Pinpoint the cell where the given text exists, returning its (X, Y) midpoint coordinate. 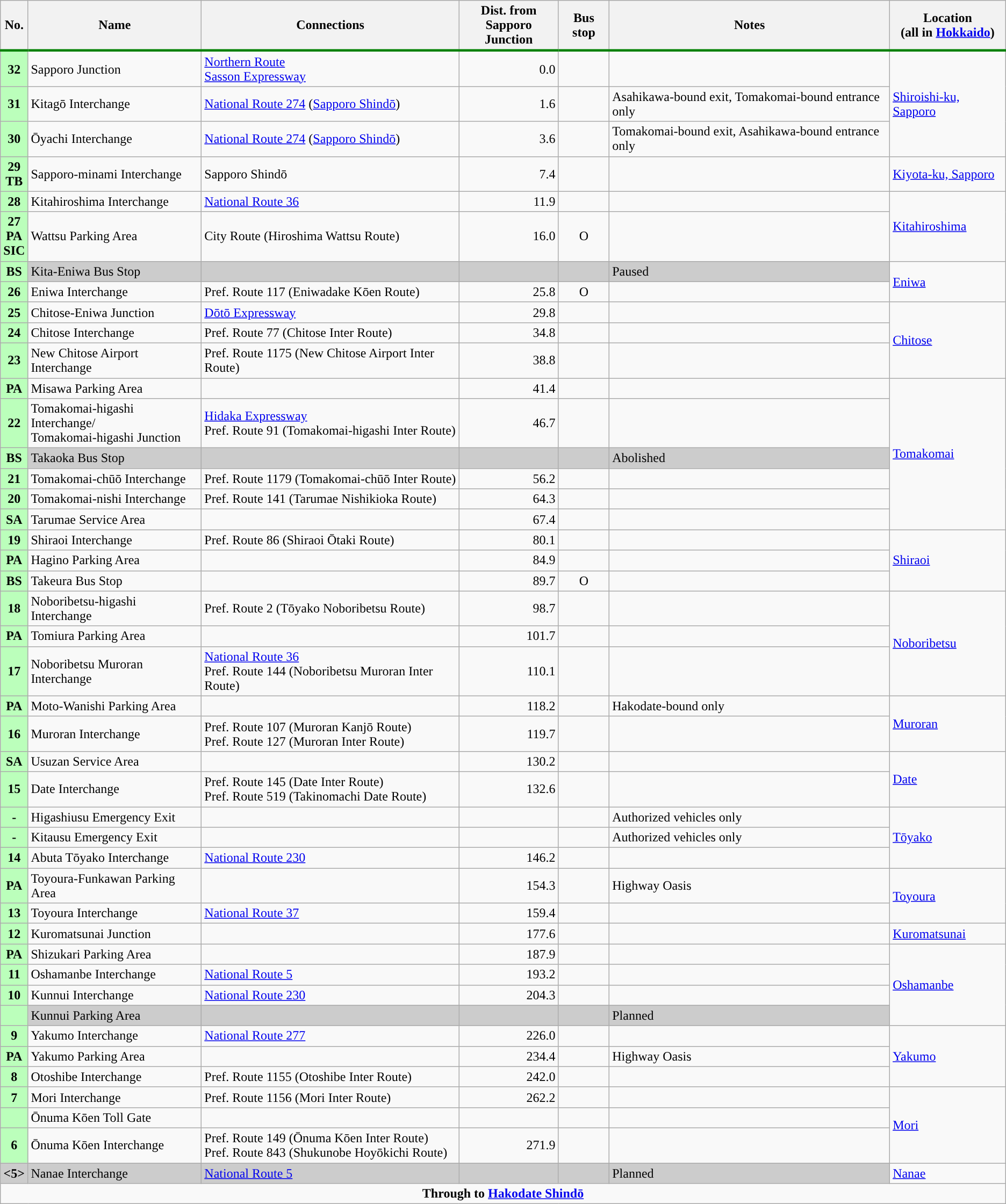
23 (14, 360)
132.6 (508, 789)
Sapporo-minami Interchange (115, 174)
Yakumo (948, 1056)
Chitose (948, 340)
Shiraoi Interchange (115, 540)
46.7 (508, 423)
16 (14, 734)
Shiraoi (948, 560)
Kuromatsunai Junction (115, 934)
National Route 37 (330, 913)
101.7 (508, 636)
8 (14, 1077)
Sapporo Junction (115, 69)
271.9 (508, 1145)
Nanae (948, 1173)
Ōnuma Kōen Interchange (115, 1145)
154.3 (508, 885)
7.4 (508, 174)
Abuta Tōyako Interchange (115, 858)
262.2 (508, 1097)
Through to Hakodate Shindō (503, 1194)
177.6 (508, 934)
Tomakomai-chūō Interchange (115, 479)
Toyoura Interchange (115, 913)
12 (14, 934)
Noboribetsu (948, 644)
Bus stop (584, 26)
Kitahiroshima Interchange (115, 201)
110.1 (508, 671)
Dōtō Expressway (330, 312)
24 (14, 333)
Usuzan Service Area (115, 761)
19 (14, 540)
89.7 (508, 581)
Kitausu Emergency Exit (115, 838)
Pref. Route 1179 (Tomakomai-chūō Inter Route) (330, 479)
Kitahiroshima (948, 226)
Yakumo Interchange (115, 1036)
Pref. Route 77 (Chitose Inter Route) (330, 333)
Pref. Route 145 (Date Inter Route)Pref. Route 519 (Takinomachi Date Route) (330, 789)
Northern Route Sasson Expressway (330, 69)
31 (14, 104)
20 (14, 499)
34.8 (508, 333)
187.9 (508, 954)
Abolished (750, 458)
Muroran (948, 723)
10 (14, 995)
234.4 (508, 1056)
Yakumo Parking Area (115, 1056)
Pref. Route 1175 (New Chitose Airport Inter Route) (330, 360)
1.6 (508, 104)
130.2 (508, 761)
Toyoura-Funkawan Parking Area (115, 885)
0.0 (508, 69)
30 (14, 139)
Pref. Route 117 (Eniwadake Kōen Route) (330, 292)
13 (14, 913)
Otoshibe Interchange (115, 1077)
146.2 (508, 858)
Notes (750, 26)
Ōnuma Kōen Toll Gate (115, 1118)
Ōyachi Interchange (115, 139)
Pref. Route 107 (Muroran Kanjō Route)Pref. Route 127 (Muroran Inter Route) (330, 734)
204.3 (508, 995)
Name (115, 26)
National Route 277 (330, 1036)
26 (14, 292)
Connections (330, 26)
29.8 (508, 312)
Moto-Wanishi Parking Area (115, 706)
Date Interchange (115, 789)
32 (14, 69)
3.6 (508, 139)
Kuromatsunai (948, 934)
25.8 (508, 292)
Muroran Interchange (115, 734)
56.2 (508, 479)
Tomakomai-nishi Interchange (115, 499)
Hidaka ExpresswayPref. Route 91 (Tomakomai-higashi Inter Route) (330, 423)
17 (14, 671)
Kitagō Interchange (115, 104)
67.4 (508, 520)
Kiyota-ku, Sapporo (948, 174)
Misawa Parking Area (115, 388)
Tōyako (948, 838)
Kita-Eniwa Bus Stop (115, 271)
No. (14, 26)
Pref. Route 2 (Tōyako Noboribetsu Route) (330, 608)
Hakodate-bound only (750, 706)
Higashiusu Emergency Exit (115, 817)
7 (14, 1097)
Hagino Parking Area (115, 560)
27PASIC (14, 236)
18 (14, 608)
New Chitose Airport Interchange (115, 360)
Noboribetsu Muroran Interchange (115, 671)
Tomakomai-higashi Interchange/Tomakomai-higashi Junction (115, 423)
Toyoura (948, 896)
Kunnui Interchange (115, 995)
14 (14, 858)
16.0 (508, 236)
Oshamanbe Interchange (115, 975)
Pref. Route 1156 (Mori Inter Route) (330, 1097)
Kunnui Parking Area (115, 1015)
38.8 (508, 360)
Pref. Route 86 (Shiraoi Ōtaki Route) (330, 540)
25 (14, 312)
242.0 (508, 1077)
98.7 (508, 608)
Tomakomai-bound exit, Asahikawa-bound entrance only (750, 139)
Pref. Route 149 (Ōnuma Kōen Inter Route)Pref. Route 843 (Shukunobe Hoyōkichi Route) (330, 1145)
Dist. fromSapporo Junction (508, 26)
Oshamanbe (948, 985)
Wattsu Parking Area (115, 236)
193.2 (508, 975)
80.1 (508, 540)
21 (14, 479)
Eniwa (948, 282)
<5> (14, 1173)
Paused (750, 271)
119.7 (508, 734)
Pref. Route 1155 (Otoshibe Inter Route) (330, 1077)
Eniwa Interchange (115, 292)
Chitose Interchange (115, 333)
6 (14, 1145)
Tomiura Parking Area (115, 636)
National Route 36 (330, 201)
Pref. Route 141 (Tarumae Nishikioka Route) (330, 499)
64.3 (508, 499)
9 (14, 1036)
Tomakomai (948, 454)
Shizukari Parking Area (115, 954)
Mori (948, 1125)
Noboribetsu-higashi Interchange (115, 608)
118.2 (508, 706)
Mori Interchange (115, 1097)
Tarumae Service Area (115, 520)
84.9 (508, 560)
Asahikawa-bound exit, Tomakomai-bound entrance only (750, 104)
Nanae Interchange (115, 1173)
Takeura Bus Stop (115, 581)
41.4 (508, 388)
22 (14, 423)
226.0 (508, 1036)
29TB (14, 174)
Chitose-Eniwa Junction (115, 312)
Sapporo Shindō (330, 174)
15 (14, 789)
Location(all in Hokkaido) (948, 26)
28 (14, 201)
11 (14, 975)
Date (948, 779)
Shiroishi-ku, Sapporo (948, 103)
Takaoka Bus Stop (115, 458)
159.4 (508, 913)
National Route 36Pref. Route 144 (Noboribetsu Muroran Inter Route) (330, 671)
City Route (Hiroshima Wattsu Route) (330, 236)
11.9 (508, 201)
